Output the (X, Y) coordinate of the center of the cell containing the given text.  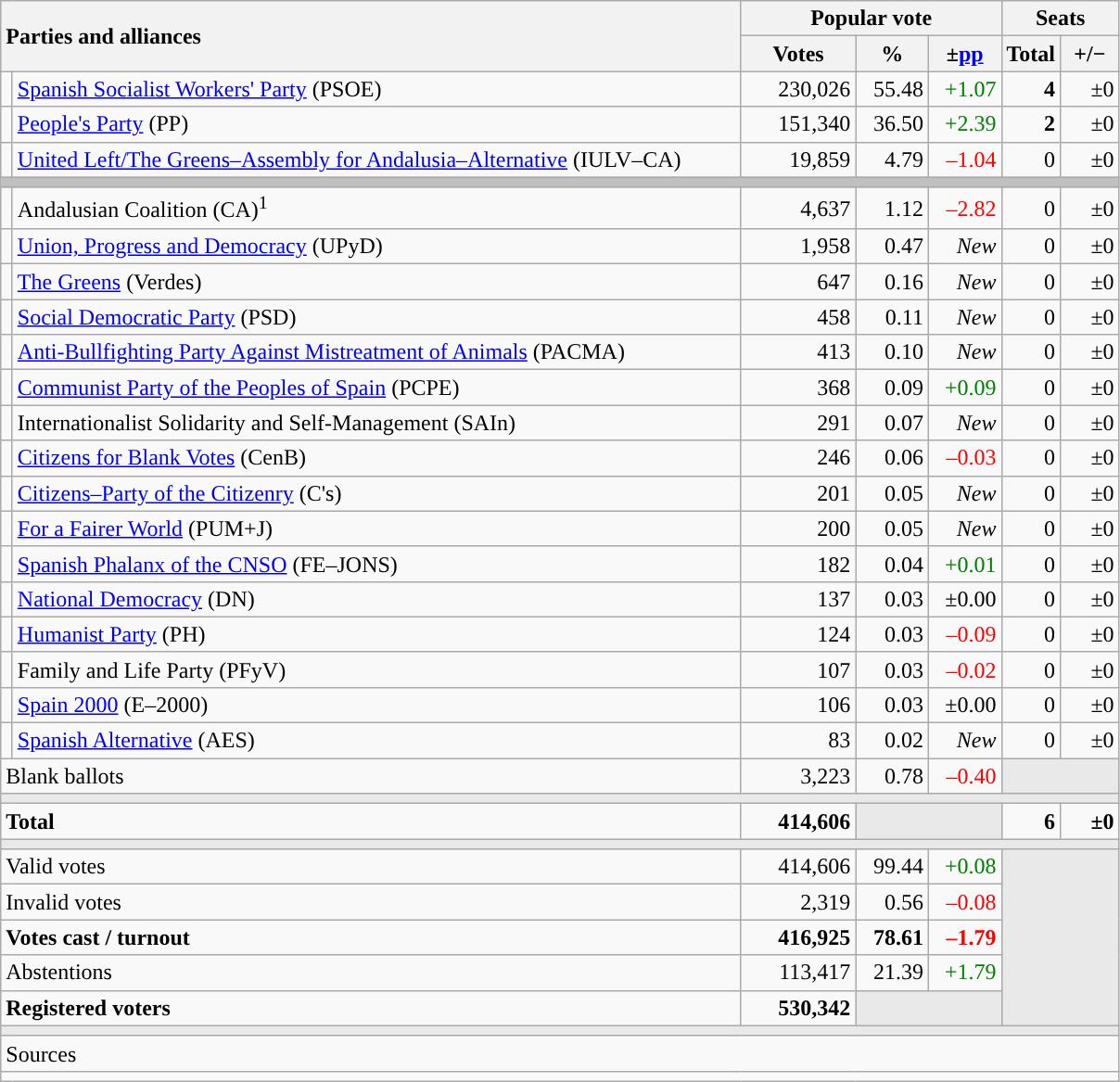
1.12 (892, 208)
0.11 (892, 317)
Votes (798, 54)
458 (798, 317)
2 (1031, 124)
Spain 2000 (E–2000) (376, 705)
107 (798, 669)
+0.01 (964, 564)
0.78 (892, 776)
+0.09 (964, 388)
±pp (964, 54)
1,958 (798, 247)
0.47 (892, 247)
Invalid votes (371, 902)
Abstentions (371, 973)
0.06 (892, 458)
200 (798, 528)
Seats (1061, 19)
4.79 (892, 159)
Communist Party of the Peoples of Spain (PCPE) (376, 388)
55.48 (892, 89)
36.50 (892, 124)
Registered voters (371, 1008)
Anti-Bullfighting Party Against Mistreatment of Animals (PACMA) (376, 352)
+1.79 (964, 973)
Citizens–Party of the Citizenry (C's) (376, 493)
Sources (560, 1053)
–0.08 (964, 902)
Parties and alliances (371, 36)
United Left/The Greens–Assembly for Andalusia–Alternative (IULV–CA) (376, 159)
–0.09 (964, 634)
People's Party (PP) (376, 124)
530,342 (798, 1008)
Spanish Alternative (AES) (376, 741)
113,417 (798, 973)
% (892, 54)
–0.03 (964, 458)
National Democracy (DN) (376, 599)
Family and Life Party (PFyV) (376, 669)
0.56 (892, 902)
416,925 (798, 937)
19,859 (798, 159)
–1.04 (964, 159)
99.44 (892, 867)
182 (798, 564)
0.07 (892, 423)
–2.82 (964, 208)
For a Fairer World (PUM+J) (376, 528)
246 (798, 458)
230,026 (798, 89)
–0.40 (964, 776)
78.61 (892, 937)
–1.79 (964, 937)
Valid votes (371, 867)
291 (798, 423)
Andalusian Coalition (CA)1 (376, 208)
2,319 (798, 902)
Spanish Phalanx of the CNSO (FE–JONS) (376, 564)
Blank ballots (371, 776)
151,340 (798, 124)
368 (798, 388)
Social Democratic Party (PSD) (376, 317)
Union, Progress and Democracy (UPyD) (376, 247)
0.02 (892, 741)
83 (798, 741)
137 (798, 599)
Humanist Party (PH) (376, 634)
0.10 (892, 352)
21.39 (892, 973)
The Greens (Verdes) (376, 282)
413 (798, 352)
+0.08 (964, 867)
0.04 (892, 564)
0.09 (892, 388)
–0.02 (964, 669)
+/− (1090, 54)
4 (1031, 89)
6 (1031, 821)
Spanish Socialist Workers' Party (PSOE) (376, 89)
124 (798, 634)
Internationalist Solidarity and Self-Management (SAIn) (376, 423)
201 (798, 493)
+2.39 (964, 124)
0.16 (892, 282)
106 (798, 705)
Popular vote (872, 19)
Votes cast / turnout (371, 937)
4,637 (798, 208)
3,223 (798, 776)
647 (798, 282)
Citizens for Blank Votes (CenB) (376, 458)
+1.07 (964, 89)
